Locate the cell with the specified text and output its [x, y] center coordinate. 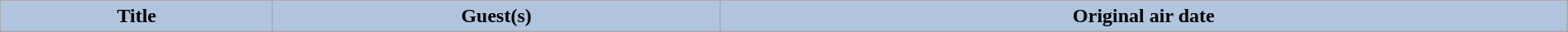
Title [137, 16]
Original air date [1145, 16]
Guest(s) [496, 16]
